Pinpoint the cell where the given text exists, returning its (x, y) midpoint coordinate. 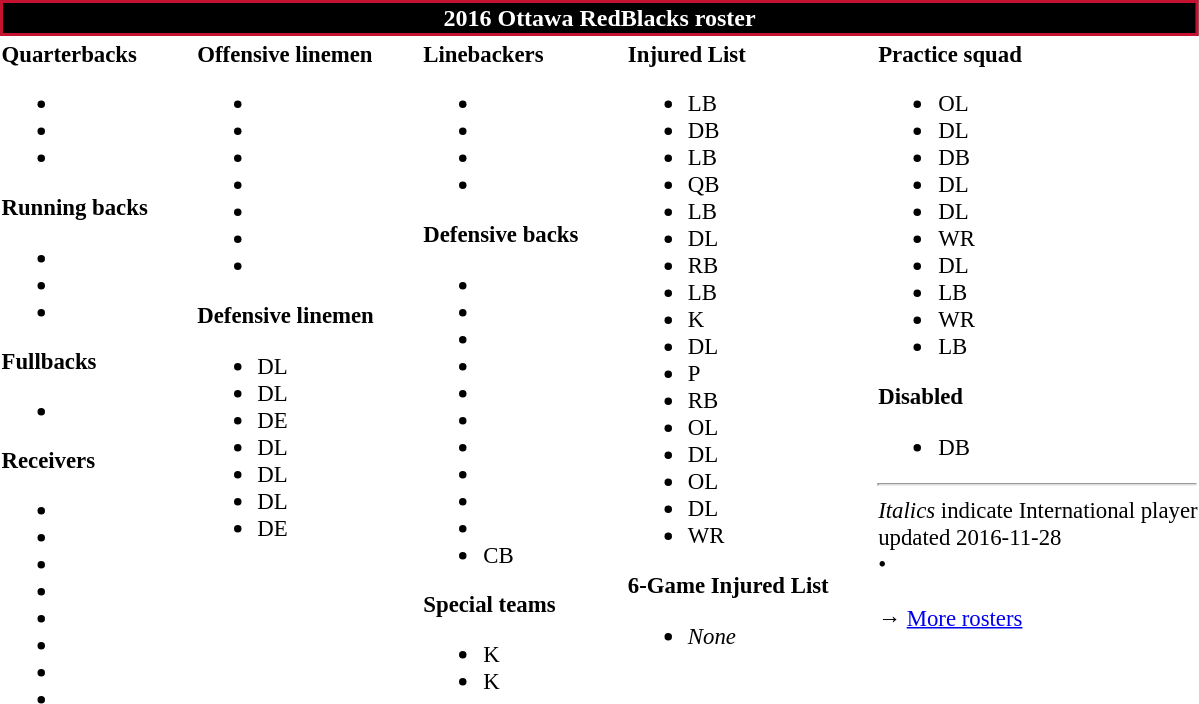
2016 Ottawa RedBlacks roster (600, 18)
